Scan for the cell matching the given text and deliver its [X, Y] coordinate at center. 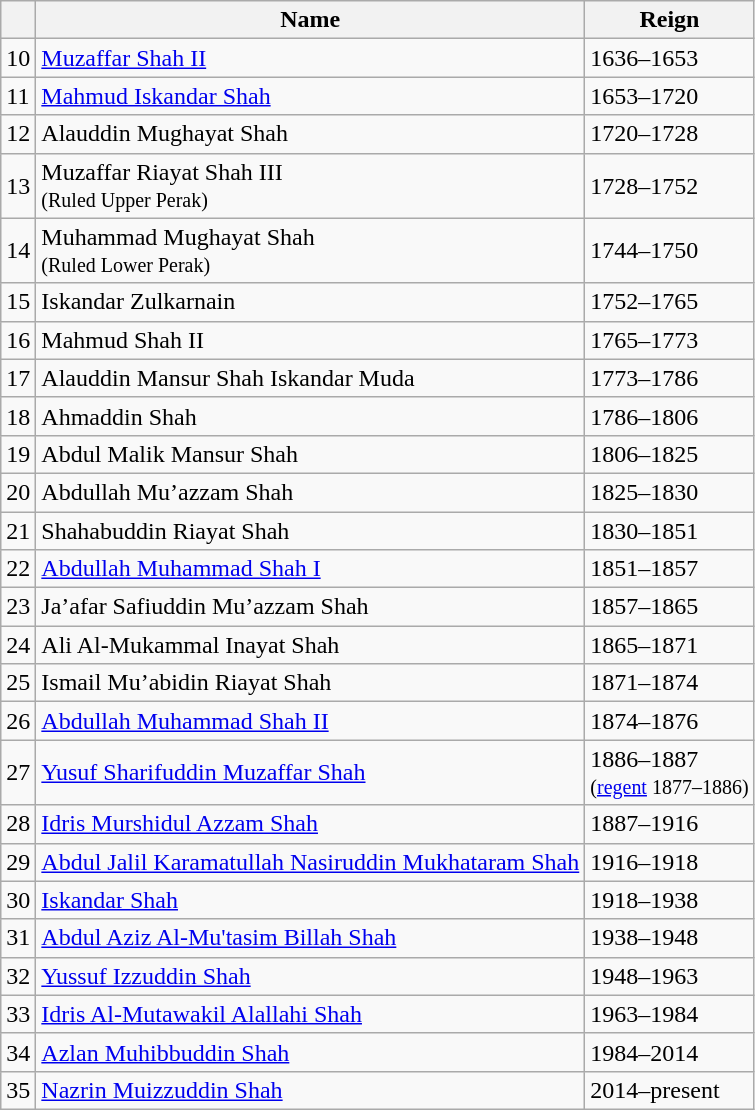
1886–1887 (regent 1877–1886) [670, 772]
24 [18, 645]
Mahmud Shah II [310, 340]
Ja’afar Safiuddin Mu’azzam Shah [310, 607]
Abdullah Muhammad Shah II [310, 721]
11 [18, 96]
1938–1948 [670, 938]
28 [18, 824]
34 [18, 1052]
Muzaffar Shah II [310, 58]
13 [18, 186]
1720–1728 [670, 134]
33 [18, 1014]
27 [18, 772]
Abdul Jalil Karamatullah Nasiruddin Mukhataram Shah [310, 862]
Alauddin Mughayat Shah [310, 134]
Muhammad Mughayat Shah (Ruled Lower Perak) [310, 250]
1830–1851 [670, 531]
Abdul Aziz Al-Mu'tasim Billah Shah [310, 938]
1857–1865 [670, 607]
1786–1806 [670, 416]
21 [18, 531]
Reign [670, 20]
1871–1874 [670, 683]
16 [18, 340]
1918–1938 [670, 900]
26 [18, 721]
Nazrin Muizzuddin Shah [310, 1090]
32 [18, 976]
15 [18, 302]
18 [18, 416]
17 [18, 378]
1865–1871 [670, 645]
1963–1984 [670, 1014]
Iskandar Shah [310, 900]
30 [18, 900]
1744–1750 [670, 250]
1887–1916 [670, 824]
Idris Al-Mutawakil Alallahi Shah [310, 1014]
Abdul Malik Mansur Shah [310, 454]
31 [18, 938]
1636–1653 [670, 58]
Muzaffar Riayat Shah III (Ruled Upper Perak) [310, 186]
1653–1720 [670, 96]
1916–1918 [670, 862]
14 [18, 250]
1806–1825 [670, 454]
Name [310, 20]
Azlan Muhibbuddin Shah [310, 1052]
35 [18, 1090]
1984–2014 [670, 1052]
22 [18, 569]
Yussuf Izzuddin Shah [310, 976]
19 [18, 454]
Abdullah Mu’azzam Shah [310, 492]
10 [18, 58]
29 [18, 862]
Alauddin Mansur Shah Iskandar Muda [310, 378]
1948–1963 [670, 976]
23 [18, 607]
1825–1830 [670, 492]
1773–1786 [670, 378]
1752–1765 [670, 302]
Shahabuddin Riayat Shah [310, 531]
1728–1752 [670, 186]
Ali Al-Mukammal Inayat Shah [310, 645]
2014–present [670, 1090]
12 [18, 134]
1765–1773 [670, 340]
Idris Murshidul Azzam Shah [310, 824]
1851–1857 [670, 569]
Ismail Mu’abidin Riayat Shah [310, 683]
Ahmaddin Shah [310, 416]
20 [18, 492]
Abdullah Muhammad Shah I [310, 569]
Iskandar Zulkarnain [310, 302]
1874–1876 [670, 721]
Mahmud Iskandar Shah [310, 96]
25 [18, 683]
Yusuf Sharifuddin Muzaffar Shah [310, 772]
